Locate the cell with the specified text and output its [X, Y] center coordinate. 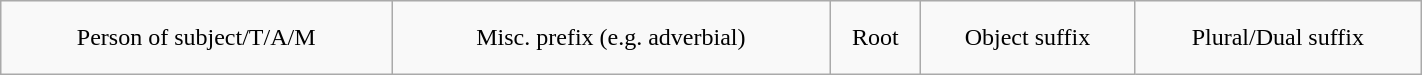
Object suffix [1028, 38]
Person of subject/T/A/M [196, 38]
Misc. prefix (e.g. adverbial) [612, 38]
Root [875, 38]
Plural/Dual suffix [1278, 38]
